From the cell containing the given text, extract its center point as [X, Y] coordinate. 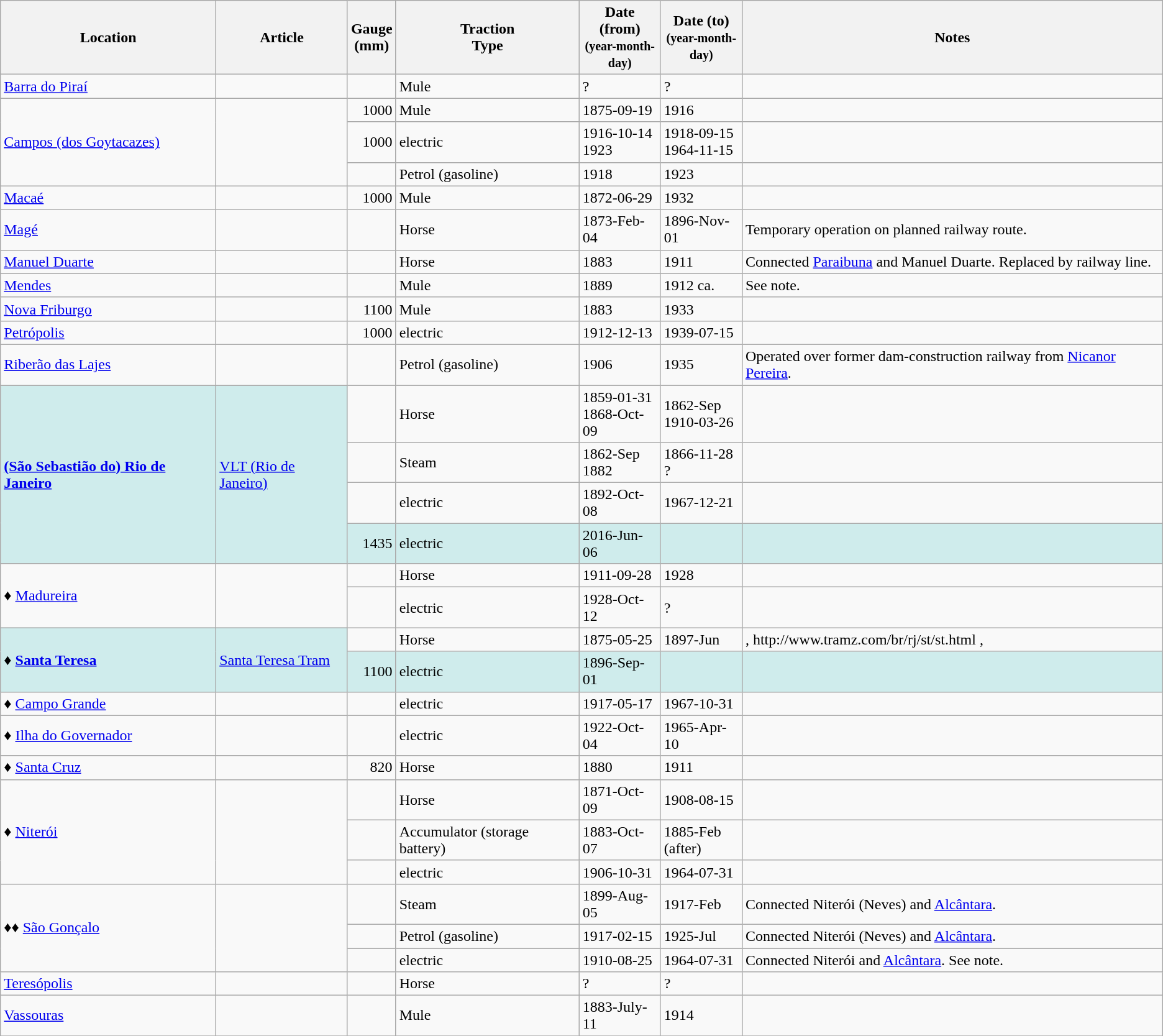
1918 [620, 174]
Temporary operation on planned railway route. [952, 230]
Connected Niterói and Alcântara. See note. [952, 960]
1896-Nov-01 [701, 230]
1899-Aug-05 [620, 904]
1892-Oct-08 [620, 503]
1906-10-31 [620, 872]
Gauge (mm) [372, 37]
TractionType [487, 37]
1862-Sep1882 [620, 462]
1917-02-15 [620, 936]
1922-Oct-04 [620, 736]
1871-Oct-09 [620, 799]
1859-01-311868-Oct-09 [620, 414]
1873-Feb-04 [620, 230]
1912-12-13 [620, 332]
♦ Niterói [108, 832]
Connected Paraibuna and Manuel Duarte. Replaced by railway line. [952, 262]
Campos (dos Goytacazes) [108, 142]
Location [108, 37]
Date (to)(year-month-day) [701, 37]
1932 [701, 198]
1897-Jun [701, 639]
1914 [701, 1015]
1875-09-19 [620, 110]
1912 ca. [701, 285]
1872-06-29 [620, 198]
Macaé [108, 198]
1908-08-15 [701, 799]
Article [282, 37]
1928-Oct-12 [620, 608]
Manuel Duarte [108, 262]
1875-05-25 [620, 639]
Mendes [108, 285]
1916-10-141923 [620, 142]
1967-10-31 [701, 704]
1910-08-25 [620, 960]
1862-Sep1910-03-26 [701, 414]
1917-Feb [701, 904]
Santa Teresa Tram [282, 660]
1928 [701, 575]
Riberão das Lajes [108, 364]
1435 [372, 543]
Petrópolis [108, 332]
1939-07-15 [701, 332]
See note. [952, 285]
♦ Ilha do Governador [108, 736]
Magé [108, 230]
1935 [701, 364]
1883-Oct-07 [620, 840]
1965-Apr-10 [701, 736]
Date (from)(year-month-day) [620, 37]
Operated over former dam-construction railway from Nicanor Pereira. [952, 364]
1889 [620, 285]
♦♦ São Gonçalo [108, 927]
Notes [952, 37]
Nova Friburgo [108, 309]
1911-09-28 [620, 575]
1933 [701, 309]
1918-09-151964-11-15 [701, 142]
2016-Jun-06 [620, 543]
1883-July-11 [620, 1015]
♦ Santa Teresa [108, 660]
(São Sebastião do) Rio de Janeiro [108, 475]
Accumulator (storage battery) [487, 840]
1917-05-17 [620, 704]
1906 [620, 364]
1925-Jul [701, 936]
1967-12-21 [701, 503]
♦ Santa Cruz [108, 768]
♦ Campo Grande [108, 704]
Barra do Piraí [108, 86]
Teresópolis [108, 984]
Vassouras [108, 1015]
1880 [620, 768]
1866-11-28? [701, 462]
1896-Sep-01 [620, 671]
1916 [701, 110]
VLT (Rio de Janeiro) [282, 475]
1885-Feb (after) [701, 840]
, http://www.tramz.com/br/rj/st/st.html , [952, 639]
♦ Madureira [108, 595]
820 [372, 768]
1923 [701, 174]
